Return the (x, y) coordinate for the center point of the cell that contains the specified text.  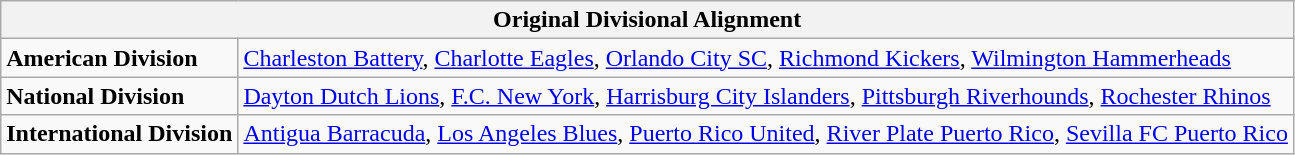
Charleston Battery, Charlotte Eagles, Orlando City SC, Richmond Kickers, Wilmington Hammerheads (766, 58)
Antigua Barracuda, Los Angeles Blues, Puerto Rico United, River Plate Puerto Rico, Sevilla FC Puerto Rico (766, 134)
Original Divisional Alignment (648, 20)
Dayton Dutch Lions, F.C. New York, Harrisburg City Islanders, Pittsburgh Riverhounds, Rochester Rhinos (766, 96)
National Division (120, 96)
American Division (120, 58)
International Division (120, 134)
